Search for the cell housing the specified text and yield its (X, Y) center coordinate. 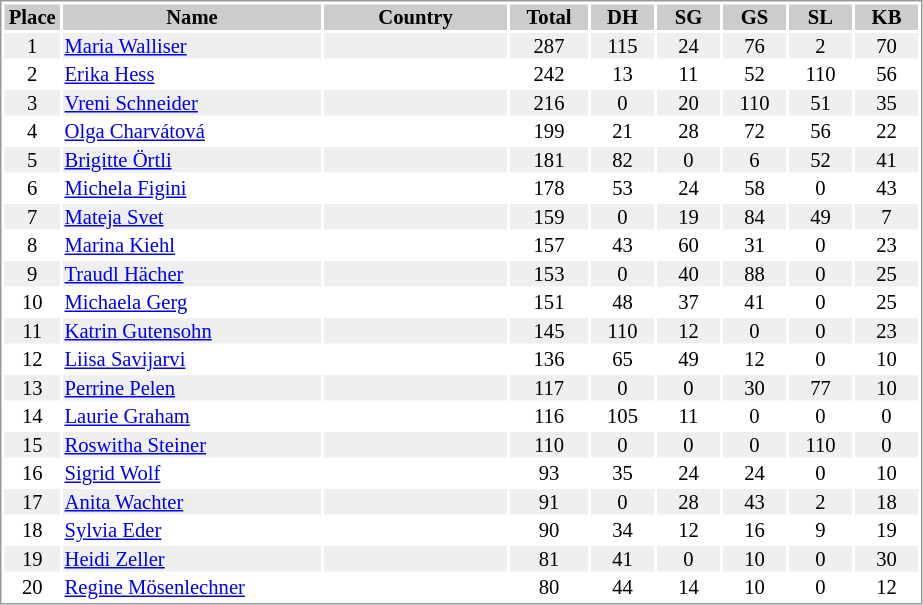
Maria Walliser (192, 46)
84 (754, 217)
21 (622, 131)
34 (622, 531)
8 (32, 245)
81 (549, 559)
242 (549, 75)
157 (549, 245)
153 (549, 274)
70 (886, 46)
287 (549, 46)
159 (549, 217)
Place (32, 17)
80 (549, 587)
77 (820, 388)
SL (820, 17)
105 (622, 417)
Country (416, 17)
72 (754, 131)
91 (549, 502)
88 (754, 274)
82 (622, 160)
DH (622, 17)
Sigrid Wolf (192, 473)
1 (32, 46)
116 (549, 417)
Marina Kiehl (192, 245)
40 (688, 274)
Olga Charvátová (192, 131)
Traudl Hächer (192, 274)
Name (192, 17)
65 (622, 359)
Brigitte Örtli (192, 160)
181 (549, 160)
145 (549, 331)
178 (549, 189)
216 (549, 103)
3 (32, 103)
136 (549, 359)
Erika Hess (192, 75)
Total (549, 17)
51 (820, 103)
KB (886, 17)
90 (549, 531)
48 (622, 303)
31 (754, 245)
Regine Mösenlechner (192, 587)
117 (549, 388)
199 (549, 131)
GS (754, 17)
Heidi Zeller (192, 559)
58 (754, 189)
SG (688, 17)
76 (754, 46)
Michaela Gerg (192, 303)
60 (688, 245)
5 (32, 160)
Sylvia Eder (192, 531)
151 (549, 303)
Liisa Savijarvi (192, 359)
Anita Wachter (192, 502)
Vreni Schneider (192, 103)
Perrine Pelen (192, 388)
17 (32, 502)
Michela Figini (192, 189)
Roswitha Steiner (192, 445)
Mateja Svet (192, 217)
53 (622, 189)
22 (886, 131)
115 (622, 46)
4 (32, 131)
Katrin Gutensohn (192, 331)
37 (688, 303)
44 (622, 587)
Laurie Graham (192, 417)
15 (32, 445)
93 (549, 473)
